Determine the (X, Y) coordinate at the center of the cell enclosing the given text.  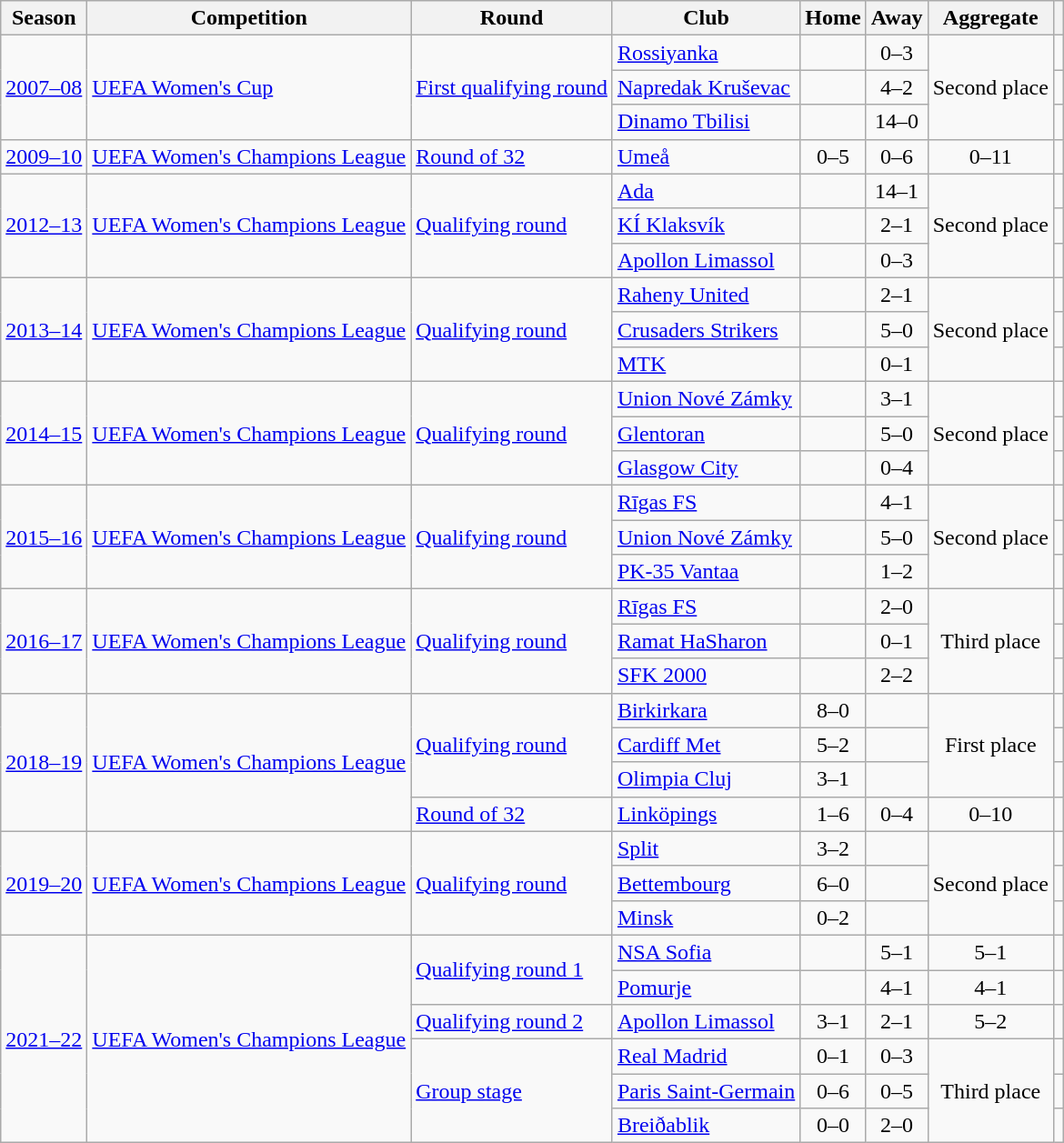
Round (512, 18)
PK-35 Vantaa (706, 572)
Ramat HaSharon (706, 641)
Bettembourg (706, 883)
Away (897, 18)
8–0 (833, 710)
2021–22 (44, 1038)
NSA Sofia (706, 952)
2015–16 (44, 537)
KÍ Klaksvík (706, 226)
Rossiyanka (706, 53)
Competition (249, 18)
Ada (706, 191)
First place (990, 745)
Club (706, 18)
2012–13 (44, 226)
0–10 (990, 814)
Paris Saint-Germain (706, 1091)
Real Madrid (706, 1057)
Linköpings (706, 814)
Napredak Kruševac (706, 87)
Raheny United (706, 295)
2014–15 (44, 433)
Dinamo Tbilisi (706, 122)
Glentoran (706, 434)
Qualifying round 1 (512, 969)
Glasgow City (706, 468)
Cardiff Met (706, 745)
Crusaders Strikers (706, 329)
Umeå (706, 156)
UEFA Women's Cup (249, 87)
Minsk (706, 917)
MTK (706, 364)
Split (706, 848)
First qualifying round (512, 87)
6–0 (833, 883)
Olimpia Cluj (706, 779)
2019–20 (44, 883)
3–2 (833, 848)
2013–14 (44, 329)
0–2 (833, 917)
Pomurje (706, 987)
2–2 (897, 676)
Home (833, 18)
Breiðablik (706, 1126)
SFK 2000 (706, 676)
1–2 (897, 572)
Qualifying round 2 (512, 1022)
Aggregate (990, 18)
Birkirkara (706, 710)
0–0 (833, 1126)
2018–19 (44, 762)
14–1 (897, 191)
Season (44, 18)
14–0 (897, 122)
2007–08 (44, 87)
2016–17 (44, 641)
Group stage (512, 1091)
4–2 (897, 87)
0–11 (990, 156)
1–6 (833, 814)
2009–10 (44, 156)
